Scan for the cell matching the given text and deliver its [X, Y] coordinate at center. 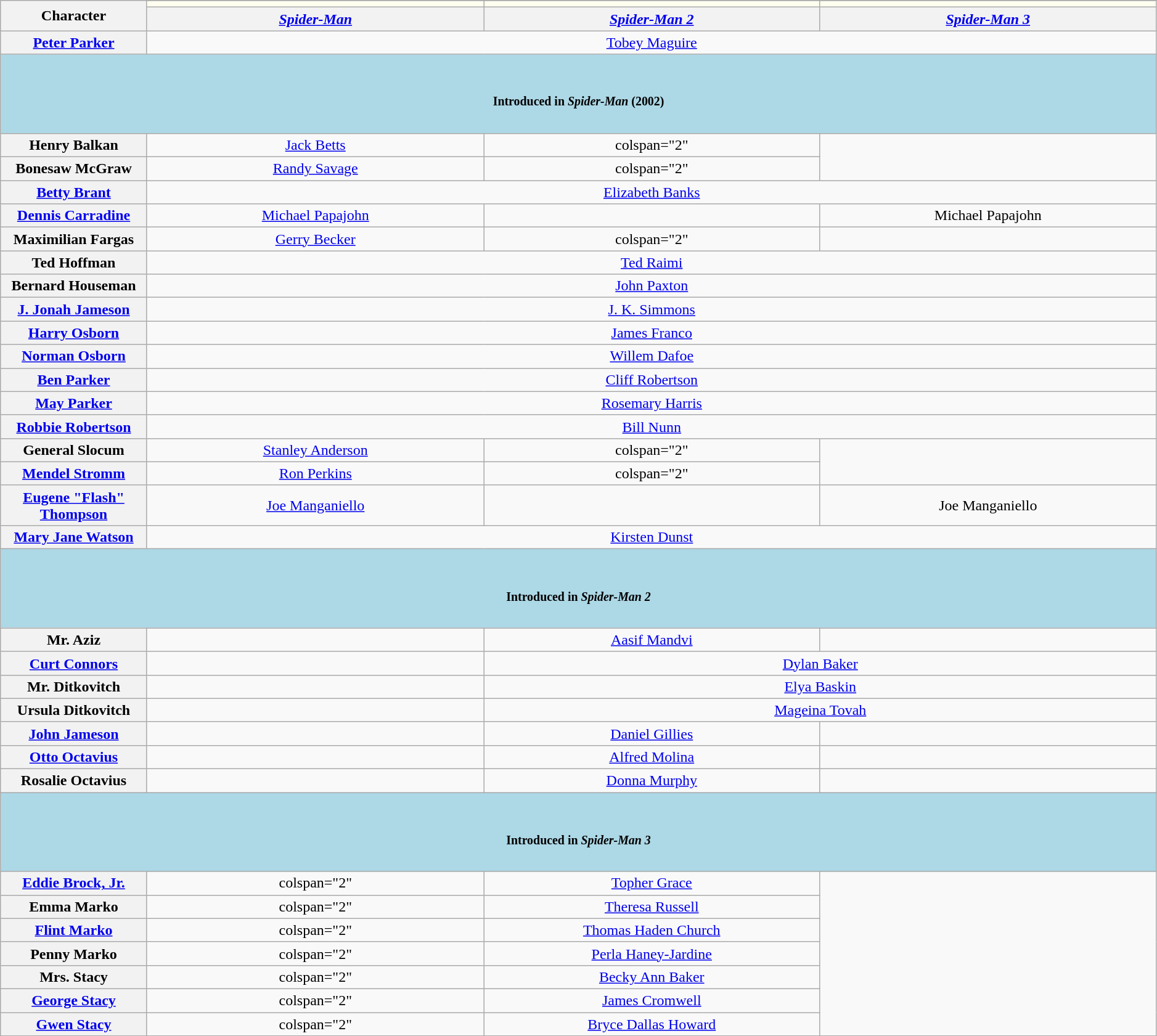
Henry Balkan [74, 145]
Thomas Haden Church [652, 930]
Mary Jane Watson [74, 537]
Aasif Mandvi [652, 640]
John Jameson [74, 733]
Spider-Man 2 [652, 19]
Becky Ann Baker [652, 977]
Gwen Stacy [74, 1024]
J. Jonah Jameson [74, 309]
Bill Nunn [652, 426]
Emma Marko [74, 907]
Mr. Ditkovitch [74, 687]
Elya Baskin [820, 687]
Harry Osborn [74, 333]
Maximilian Fargas [74, 239]
Penny Marko [74, 953]
Eugene "Flash" Thompson [74, 505]
John Paxton [652, 286]
Daniel Gillies [652, 733]
Introduced in Spider-Man 2 [579, 589]
Ben Parker [74, 380]
Spider-Man [316, 19]
Mageina Tovah [820, 710]
Gerry Becker [316, 239]
George Stacy [74, 1000]
Spider-Man 3 [987, 19]
James Cromwell [652, 1000]
Bryce Dallas Howard [652, 1024]
General Slocum [74, 450]
Mr. Aziz [74, 640]
Jack Betts [316, 145]
Theresa Russell [652, 907]
Alfred Molina [652, 757]
Randy Savage [316, 169]
Eddie Brock, Jr. [74, 883]
Rosemary Harris [652, 403]
Ron Perkins [316, 473]
Donna Murphy [652, 781]
J. K. Simmons [652, 309]
Dylan Baker [820, 663]
Stanley Anderson [316, 450]
Perla Haney-Jardine [652, 953]
Kirsten Dunst [652, 537]
May Parker [74, 403]
Elizabeth Banks [652, 192]
Curt Connors [74, 663]
Ted Hoffman [74, 263]
Otto Octavius [74, 757]
James Franco [652, 333]
Ted Raimi [652, 263]
Introduced in Spider-Man (2002) [579, 94]
Peter Parker [74, 43]
Bonesaw McGraw [74, 169]
Rosalie Octavius [74, 781]
Betty Brant [74, 192]
Flint Marko [74, 930]
Mrs. Stacy [74, 977]
Robbie Robertson [74, 426]
Willem Dafoe [652, 356]
Ursula Ditkovitch [74, 710]
Dennis Carradine [74, 216]
Mendel Stromm [74, 473]
Cliff Robertson [652, 380]
Tobey Maguire [652, 43]
Bernard Houseman [74, 286]
Topher Grace [652, 883]
Norman Osborn [74, 356]
Introduced in Spider-Man 3 [579, 832]
Character [74, 16]
